Scan for the cell matching the given text and deliver its [X, Y] coordinate at center. 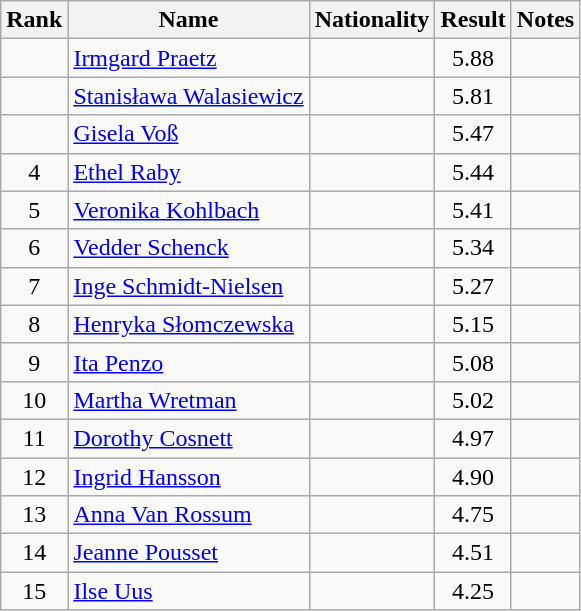
4.51 [473, 553]
5.15 [473, 324]
5.41 [473, 210]
9 [34, 362]
7 [34, 286]
Stanisława Walasiewicz [188, 96]
Vedder Schenck [188, 248]
5.27 [473, 286]
Ingrid Hansson [188, 477]
10 [34, 400]
14 [34, 553]
5.02 [473, 400]
4.90 [473, 477]
Inge Schmidt-Nielsen [188, 286]
Ita Penzo [188, 362]
Dorothy Cosnett [188, 438]
4.75 [473, 515]
Result [473, 20]
Notes [545, 20]
5.34 [473, 248]
4 [34, 172]
5.47 [473, 134]
Name [188, 20]
5 [34, 210]
4.97 [473, 438]
Jeanne Pousset [188, 553]
Veronika Kohlbach [188, 210]
11 [34, 438]
5.08 [473, 362]
Martha Wretman [188, 400]
12 [34, 477]
Nationality [372, 20]
Ilse Uus [188, 591]
4.25 [473, 591]
Rank [34, 20]
Ethel Raby [188, 172]
Gisela Voß [188, 134]
15 [34, 591]
8 [34, 324]
13 [34, 515]
6 [34, 248]
Henryka Słomczewska [188, 324]
Irmgard Praetz [188, 58]
5.88 [473, 58]
Anna Van Rossum [188, 515]
5.81 [473, 96]
5.44 [473, 172]
